From the cell containing the given text, extract its center point as (x, y) coordinate. 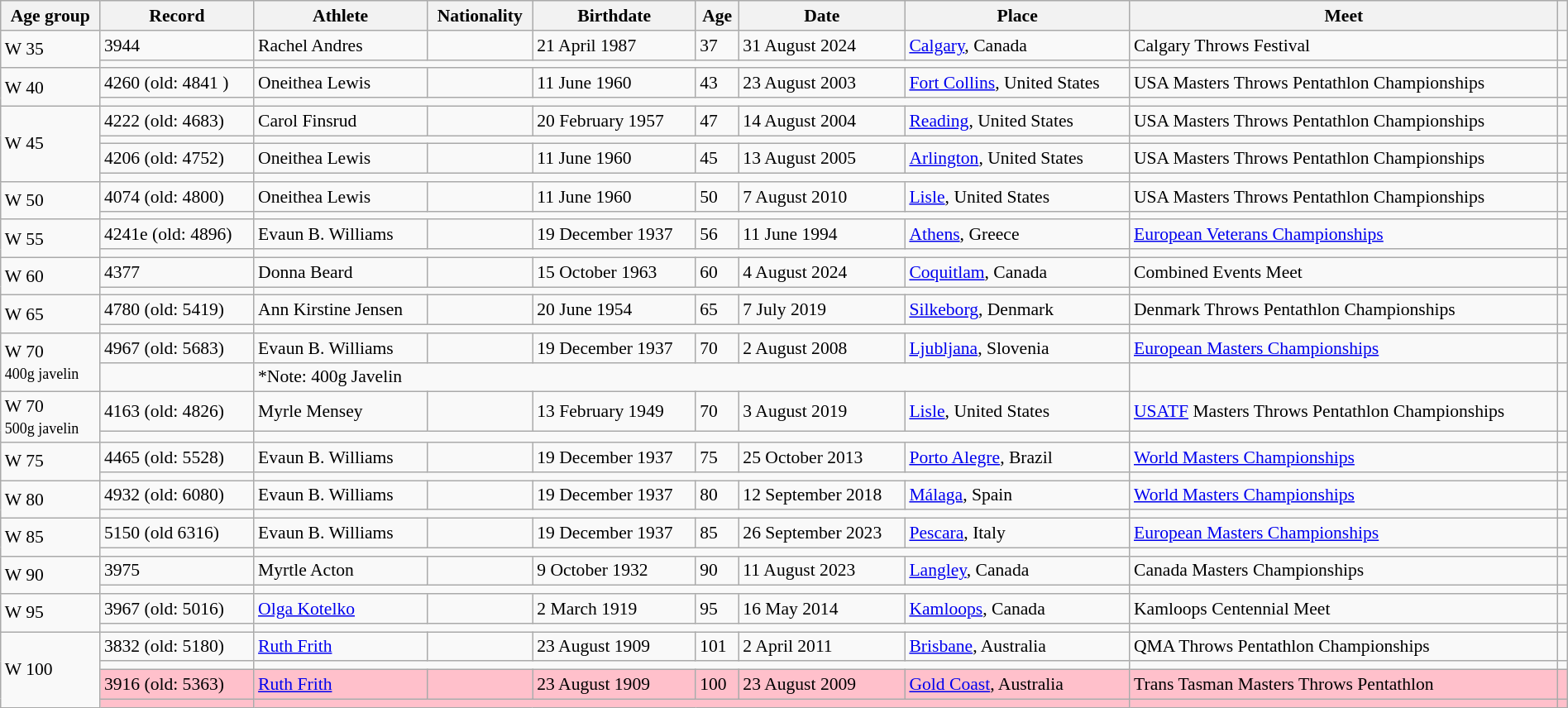
12 September 2018 (822, 495)
4222 (old: 4683) (177, 121)
W 70 400g javelin (50, 362)
4932 (old: 6080) (177, 495)
23 August 2003 (822, 84)
W 70 500g javelin (50, 417)
20 June 1954 (614, 310)
37 (717, 45)
Rachel Andres (341, 45)
5150 (old 6316) (177, 533)
31 August 2024 (822, 45)
Meet (1344, 16)
11 June 1994 (822, 235)
European Veterans Championships (1344, 235)
60 (717, 272)
100 (717, 685)
3 August 2019 (822, 412)
43 (717, 84)
QMA Throws Pentathlon Championships (1344, 647)
W 95 (50, 613)
Reading, United States (1017, 121)
Myrle Mensey (341, 412)
W 60 (50, 276)
Trans Tasman Masters Throws Pentathlon (1344, 685)
Kamloops Centennial Meet (1344, 609)
7 July 2019 (822, 310)
50 (717, 197)
Silkeborg, Denmark (1017, 310)
Langley, Canada (1017, 571)
75 (717, 457)
Combined Events Meet (1344, 272)
16 May 2014 (822, 609)
W 80 (50, 500)
Canada Masters Championships (1344, 571)
W 100 (50, 670)
15 October 1963 (614, 272)
21 April 1987 (614, 45)
Brisbane, Australia (1017, 647)
4206 (old: 4752) (177, 159)
3944 (177, 45)
90 (717, 571)
56 (717, 235)
Age (717, 16)
Ann Kirstine Jensen (341, 310)
Kamloops, Canada (1017, 609)
W 65 (50, 314)
Carol Finsrud (341, 121)
4163 (old: 4826) (177, 412)
Olga Kotelko (341, 609)
Myrtle Acton (341, 571)
3916 (old: 5363) (177, 685)
W 35 (50, 50)
W 45 (50, 144)
Porto Alegre, Brazil (1017, 457)
13 February 1949 (614, 412)
Arlington, United States (1017, 159)
Date (822, 16)
80 (717, 495)
W 75 (50, 462)
3975 (177, 571)
2 March 1919 (614, 609)
4260 (old: 4841 ) (177, 84)
23 August 2009 (822, 685)
Gold Coast, Australia (1017, 685)
Coquitlam, Canada (1017, 272)
W 90 (50, 575)
Denmark Throws Pentathlon Championships (1344, 310)
4967 (old: 5683) (177, 348)
11 August 2023 (822, 571)
Pescara, Italy (1017, 533)
4074 (old: 4800) (177, 197)
Fort Collins, United States (1017, 84)
Donna Beard (341, 272)
85 (717, 533)
W 50 (50, 201)
95 (717, 609)
4241e (old: 4896) (177, 235)
26 September 2023 (822, 533)
W 40 (50, 88)
47 (717, 121)
USATF Masters Throws Pentathlon Championships (1344, 412)
4780 (old: 5419) (177, 310)
Calgary Throws Festival (1344, 45)
45 (717, 159)
W 55 (50, 239)
20 February 1957 (614, 121)
14 August 2004 (822, 121)
Birthdate (614, 16)
3832 (old: 5180) (177, 647)
Athens, Greece (1017, 235)
*Note: 400g Javelin (691, 377)
Málaga, Spain (1017, 495)
3967 (old: 5016) (177, 609)
4377 (177, 272)
65 (717, 310)
Calgary, Canada (1017, 45)
13 August 2005 (822, 159)
Place (1017, 16)
Age group (50, 16)
2 August 2008 (822, 348)
9 October 1932 (614, 571)
4 August 2024 (822, 272)
Record (177, 16)
101 (717, 647)
4465 (old: 5528) (177, 457)
Ljubljana, Slovenia (1017, 348)
7 August 2010 (822, 197)
Athlete (341, 16)
Nationality (480, 16)
25 October 2013 (822, 457)
W 85 (50, 538)
2 April 2011 (822, 647)
